Identify which cell holds the provided text, then report its (X, Y) central coordinate. 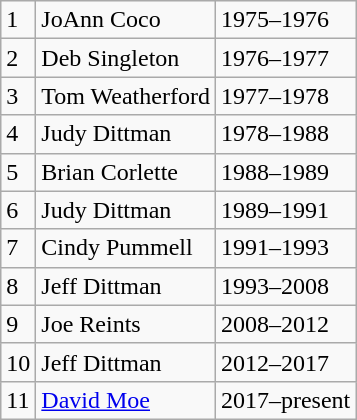
5 (18, 172)
7 (18, 248)
6 (18, 210)
Brian Corlette (126, 172)
1993–2008 (285, 286)
2008–2012 (285, 324)
1975–1976 (285, 20)
10 (18, 362)
1976–1977 (285, 58)
Tom Weatherford (126, 96)
2 (18, 58)
1988–1989 (285, 172)
2012–2017 (285, 362)
11 (18, 400)
Cindy Pummell (126, 248)
3 (18, 96)
1977–1978 (285, 96)
JoAnn Coco (126, 20)
1 (18, 20)
1991–1993 (285, 248)
8 (18, 286)
Deb Singleton (126, 58)
1989–1991 (285, 210)
David Moe (126, 400)
4 (18, 134)
9 (18, 324)
2017–present (285, 400)
Joe Reints (126, 324)
1978–1988 (285, 134)
